Pinpoint the cell where the given text exists, returning its (x, y) midpoint coordinate. 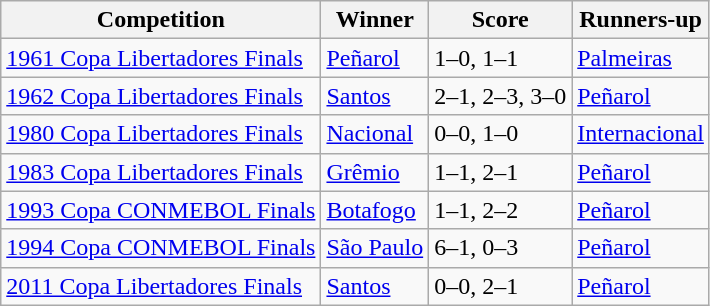
1–1, 2–2 (500, 210)
1–1, 2–1 (500, 172)
1980 Copa Libertadores Finals (161, 134)
1994 Copa CONMEBOL Finals (161, 248)
1961 Copa Libertadores Finals (161, 58)
0–0, 2–1 (500, 286)
1–0, 1–1 (500, 58)
Nacional (375, 134)
Internacional (641, 134)
1993 Copa CONMEBOL Finals (161, 210)
1983 Copa Libertadores Finals (161, 172)
Palmeiras (641, 58)
Winner (375, 20)
2011 Copa Libertadores Finals (161, 286)
6–1, 0–3 (500, 248)
Runners-up (641, 20)
0–0, 1–0 (500, 134)
2–1, 2–3, 3–0 (500, 96)
Competition (161, 20)
Score (500, 20)
1962 Copa Libertadores Finals (161, 96)
São Paulo (375, 248)
Grêmio (375, 172)
Botafogo (375, 210)
